Capture the cell that displays the provided text and extract its [x, y] central coordinate. 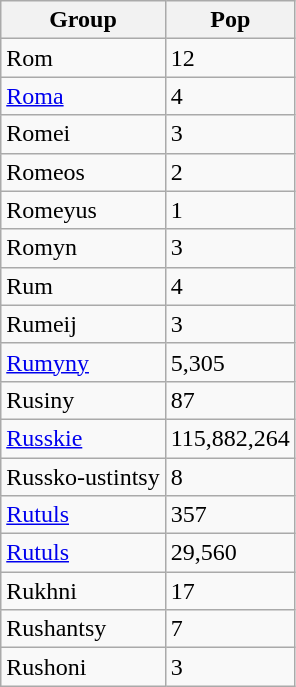
29,560 [230, 553]
Rushantsy [83, 629]
7 [230, 629]
Group [83, 20]
Russko-ustintsy [83, 477]
Rum [83, 286]
Rushoni [83, 667]
Romei [83, 134]
87 [230, 400]
Romeos [83, 172]
Russkie [83, 438]
5,305 [230, 362]
115,882,264 [230, 438]
Roma [83, 96]
357 [230, 515]
Pop [230, 20]
Romeyus [83, 210]
12 [230, 58]
Rumyny [83, 362]
Romyn [83, 248]
1 [230, 210]
17 [230, 591]
Rom [83, 58]
Rusiny [83, 400]
2 [230, 172]
Rukhni [83, 591]
Rumeij [83, 324]
8 [230, 477]
